Scan for the cell matching the given text and deliver its (x, y) coordinate at center. 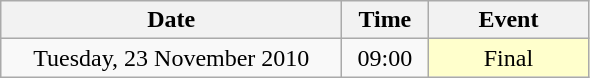
09:00 (385, 58)
Time (385, 20)
Date (172, 20)
Tuesday, 23 November 2010 (172, 58)
Final (508, 58)
Event (508, 20)
